Pinpoint the cell where the given text exists, returning its [x, y] midpoint coordinate. 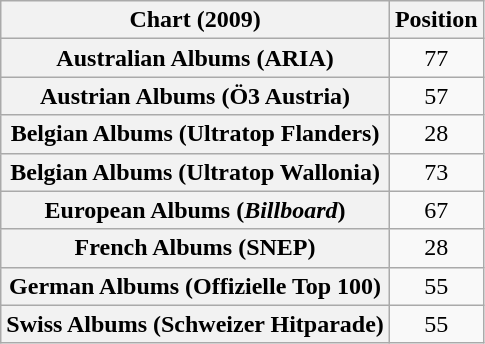
Austrian Albums (Ö3 Austria) [196, 96]
Chart (2009) [196, 20]
73 [436, 172]
German Albums (Offizielle Top 100) [196, 286]
Belgian Albums (Ultratop Wallonia) [196, 172]
Australian Albums (ARIA) [196, 58]
67 [436, 210]
European Albums (Billboard) [196, 210]
Position [436, 20]
57 [436, 96]
French Albums (SNEP) [196, 248]
Swiss Albums (Schweizer Hitparade) [196, 324]
Belgian Albums (Ultratop Flanders) [196, 134]
77 [436, 58]
